Scan for the cell matching the given text and deliver its (x, y) coordinate at center. 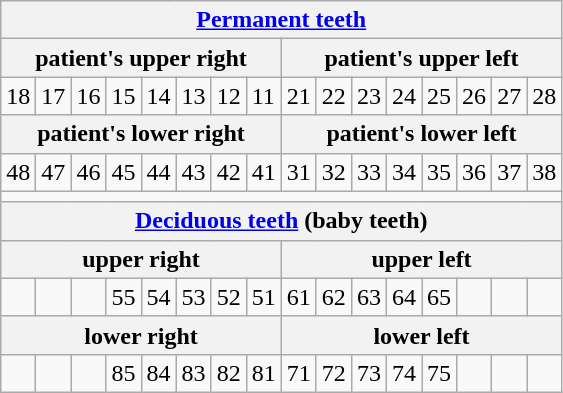
31 (298, 172)
upper right (141, 259)
55 (124, 297)
15 (124, 96)
82 (228, 373)
patient's lower right (141, 134)
37 (510, 172)
51 (264, 297)
81 (264, 373)
24 (404, 96)
36 (474, 172)
21 (298, 96)
43 (194, 172)
71 (298, 373)
54 (158, 297)
26 (474, 96)
62 (334, 297)
64 (404, 297)
34 (404, 172)
23 (368, 96)
32 (334, 172)
Permanent teeth (282, 20)
72 (334, 373)
48 (18, 172)
17 (54, 96)
33 (368, 172)
patient's lower left (421, 134)
lower left (421, 335)
63 (368, 297)
28 (544, 96)
12 (228, 96)
74 (404, 373)
75 (440, 373)
patient's upper left (421, 58)
41 (264, 172)
18 (18, 96)
35 (440, 172)
25 (440, 96)
73 (368, 373)
85 (124, 373)
45 (124, 172)
83 (194, 373)
upper left (421, 259)
53 (194, 297)
14 (158, 96)
16 (88, 96)
46 (88, 172)
13 (194, 96)
22 (334, 96)
patient's upper right (141, 58)
11 (264, 96)
65 (440, 297)
84 (158, 373)
61 (298, 297)
44 (158, 172)
52 (228, 297)
42 (228, 172)
Deciduous teeth (baby teeth) (282, 221)
38 (544, 172)
27 (510, 96)
lower right (141, 335)
47 (54, 172)
